For the text-containing cell, return its midpoint in (X, Y) coordinate format. 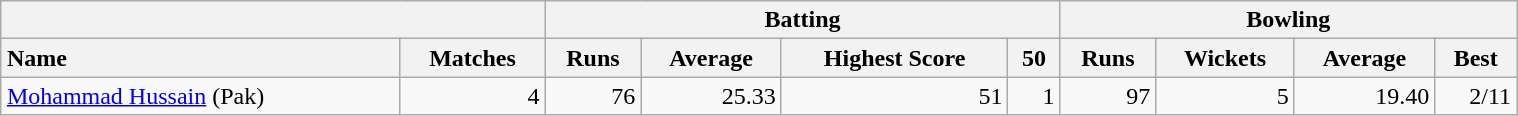
Best (1476, 58)
51 (894, 96)
2/11 (1476, 96)
Bowling (1288, 20)
19.40 (1364, 96)
50 (1034, 58)
4 (472, 96)
Highest Score (894, 58)
1 (1034, 96)
Batting (802, 20)
25.33 (711, 96)
97 (1108, 96)
5 (1226, 96)
76 (593, 96)
Wickets (1226, 58)
Name (200, 58)
Matches (472, 58)
Mohammad Hussain (Pak) (200, 96)
